Return [X, Y] of the center of cell containing provided text 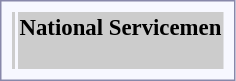
National Servicemen [120, 40]
